Extract the [x, y] coordinate from the center of the cell holding the provided text.  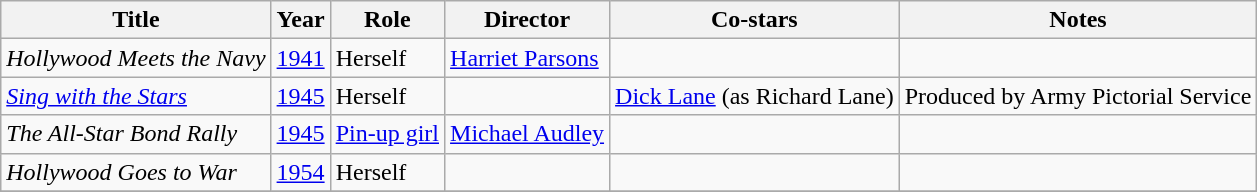
Director [528, 20]
Pin-up girl [387, 134]
Co-stars [755, 20]
Michael Audley [528, 134]
Hollywood Meets the Navy [136, 58]
The All-Star Bond Rally [136, 134]
1954 [300, 172]
Title [136, 20]
Harriet Parsons [528, 58]
Sing with the Stars [136, 96]
Produced by Army Pictorial Service [1078, 96]
Year [300, 20]
Dick Lane (as Richard Lane) [755, 96]
Hollywood Goes to War [136, 172]
1941 [300, 58]
Role [387, 20]
Notes [1078, 20]
